Find where the given text appears and provide that cell's center as [X, Y] coordinate. 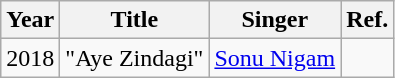
Title [134, 20]
"Aye Zindagi" [134, 58]
Year [30, 20]
Ref. [368, 20]
Sonu Nigam [275, 58]
Singer [275, 20]
2018 [30, 58]
